Determine the (X, Y) coordinate at the center of the cell enclosing the given text.  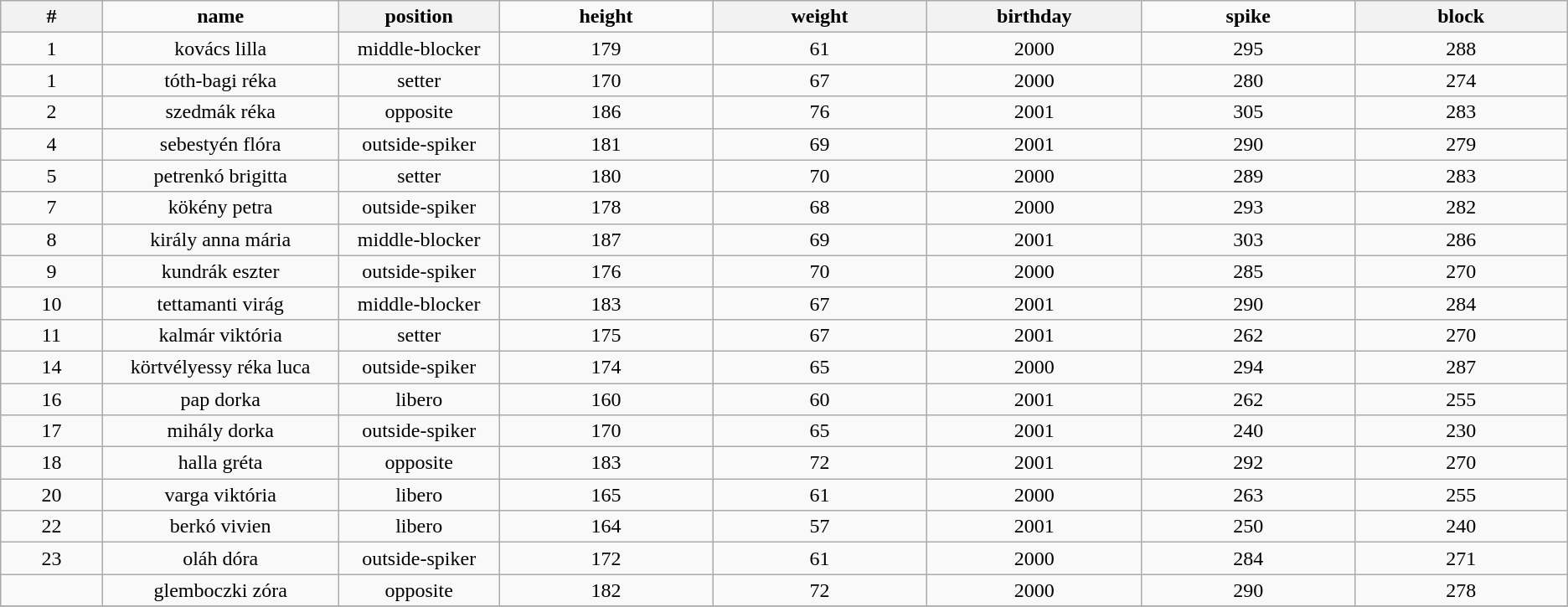
68 (819, 208)
181 (606, 144)
278 (1461, 590)
23 (52, 558)
kovács lilla (220, 49)
178 (606, 208)
17 (52, 431)
175 (606, 335)
kökény petra (220, 208)
petrenkó brigitta (220, 176)
57 (819, 527)
tettamanti virág (220, 303)
288 (1461, 49)
16 (52, 399)
pap dorka (220, 399)
szedmák réka (220, 112)
király anna mária (220, 239)
11 (52, 335)
60 (819, 399)
berkó vivien (220, 527)
305 (1248, 112)
kundrák eszter (220, 271)
187 (606, 239)
165 (606, 495)
spike (1248, 17)
körtvélyessy réka luca (220, 367)
303 (1248, 239)
164 (606, 527)
glemboczki zóra (220, 590)
274 (1461, 80)
179 (606, 49)
172 (606, 558)
174 (606, 367)
180 (606, 176)
182 (606, 590)
76 (819, 112)
oláh dóra (220, 558)
282 (1461, 208)
8 (52, 239)
halla gréta (220, 463)
285 (1248, 271)
kalmár viktória (220, 335)
279 (1461, 144)
varga viktória (220, 495)
292 (1248, 463)
295 (1248, 49)
263 (1248, 495)
280 (1248, 80)
186 (606, 112)
293 (1248, 208)
birthday (1034, 17)
289 (1248, 176)
5 (52, 176)
14 (52, 367)
sebestyén flóra (220, 144)
9 (52, 271)
287 (1461, 367)
tóth-bagi réka (220, 80)
22 (52, 527)
286 (1461, 239)
18 (52, 463)
160 (606, 399)
250 (1248, 527)
name (220, 17)
10 (52, 303)
2 (52, 112)
# (52, 17)
height (606, 17)
176 (606, 271)
294 (1248, 367)
20 (52, 495)
230 (1461, 431)
weight (819, 17)
position (419, 17)
7 (52, 208)
4 (52, 144)
mihály dorka (220, 431)
271 (1461, 558)
block (1461, 17)
